Find where the given text appears and provide that cell's center as (x, y) coordinate. 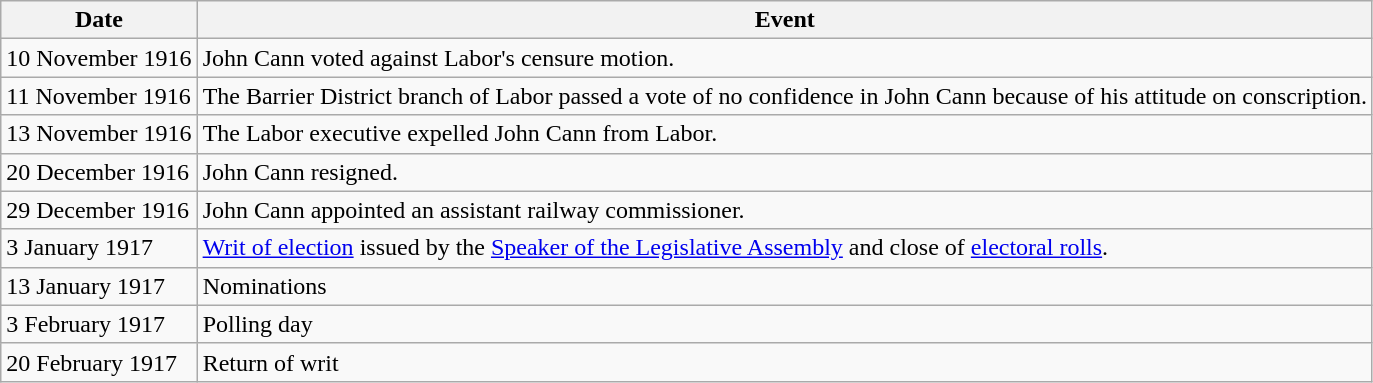
Polling day (784, 324)
20 February 1917 (99, 362)
John Cann resigned. (784, 172)
20 December 1916 (99, 172)
3 January 1917 (99, 248)
Return of writ (784, 362)
11 November 1916 (99, 96)
10 November 1916 (99, 58)
The Barrier District branch of Labor passed a vote of no confidence in John Cann because of his attitude on conscription. (784, 96)
The Labor executive expelled John Cann from Labor. (784, 134)
Event (784, 20)
Date (99, 20)
John Cann voted against Labor's censure motion. (784, 58)
3 February 1917 (99, 324)
13 January 1917 (99, 286)
Writ of election issued by the Speaker of the Legislative Assembly and close of electoral rolls. (784, 248)
29 December 1916 (99, 210)
Nominations (784, 286)
John Cann appointed an assistant railway commissioner. (784, 210)
13 November 1916 (99, 134)
